For the text-containing cell, return its midpoint in [x, y] coordinate format. 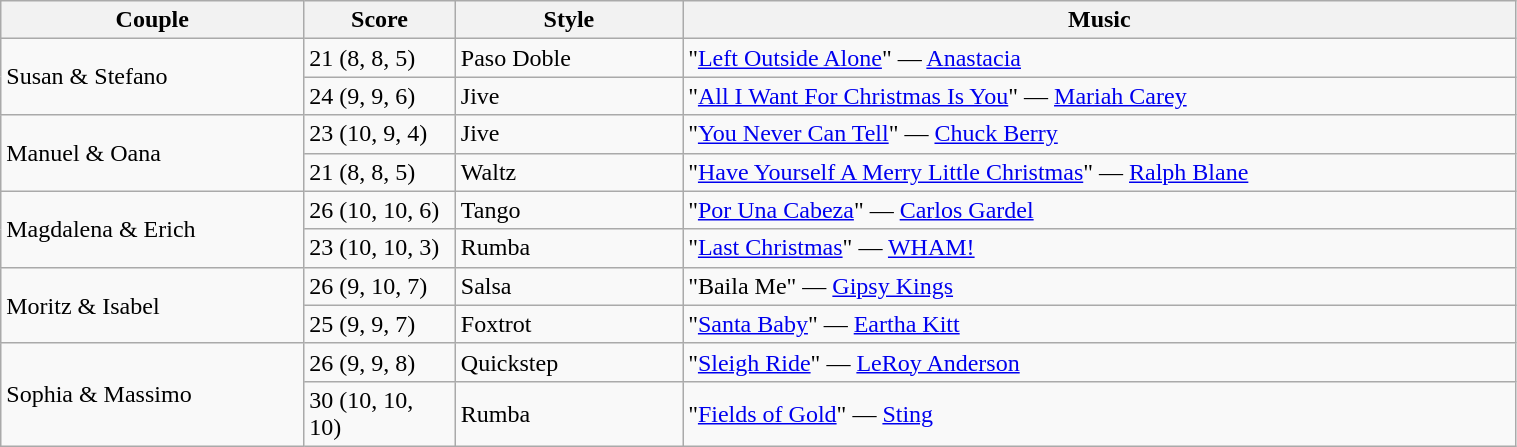
Tango [568, 210]
"Santa Baby" — Eartha Kitt [1100, 324]
Paso Doble [568, 58]
"Left Outside Alone" — Anastacia [1100, 58]
"Last Christmas" — WHAM! [1100, 248]
26 (9, 10, 7) [380, 286]
Moritz & Isabel [152, 305]
"Have Yourself A Merry Little Christmas" — Ralph Blane [1100, 172]
"Por Una Cabeza" — Carlos Gardel [1100, 210]
30 (10, 10, 10) [380, 414]
Foxtrot [568, 324]
Style [568, 20]
Quickstep [568, 362]
Waltz [568, 172]
"Baila Me" — Gipsy Kings [1100, 286]
"All I Want For Christmas Is You" — Mariah Carey [1100, 96]
Couple [152, 20]
23 (10, 9, 4) [380, 134]
26 (9, 9, 8) [380, 362]
23 (10, 10, 3) [380, 248]
Salsa [568, 286]
26 (10, 10, 6) [380, 210]
24 (9, 9, 6) [380, 96]
25 (9, 9, 7) [380, 324]
Magdalena & Erich [152, 229]
Score [380, 20]
"You Never Can Tell" — Chuck Berry [1100, 134]
Sophia & Massimo [152, 394]
"Fields of Gold" — Sting [1100, 414]
Manuel & Oana [152, 153]
Music [1100, 20]
"Sleigh Ride" — LeRoy Anderson [1100, 362]
Susan & Stefano [152, 77]
